Pinpoint the cell where the given text exists, returning its (x, y) midpoint coordinate. 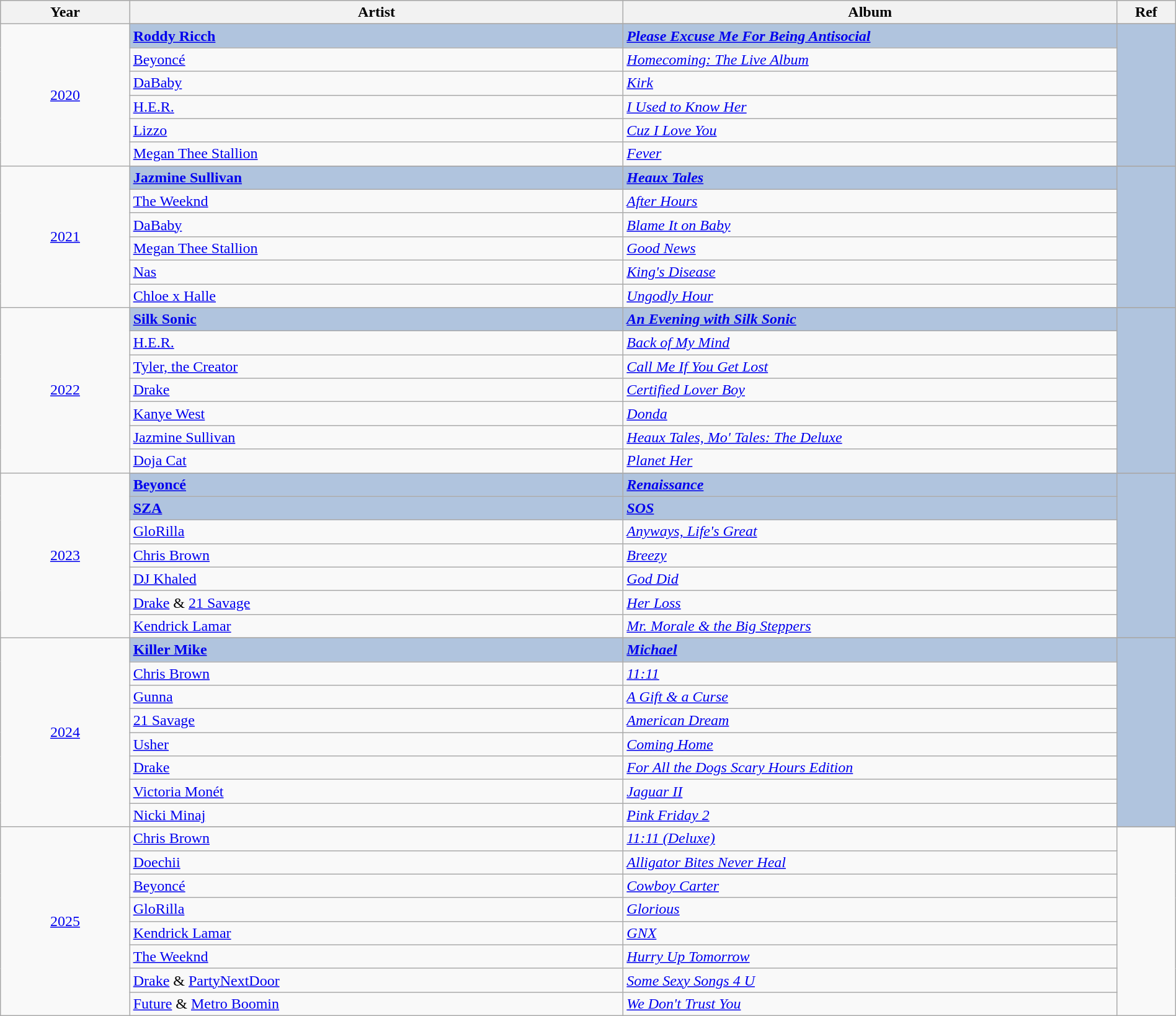
11:11 (870, 673)
Cuz I Love You (870, 130)
Mr. Morale & the Big Steppers (870, 626)
Ref (1146, 12)
Some Sexy Songs 4 U (870, 980)
Good News (870, 248)
We Don't Trust You (870, 1004)
Planet Her (870, 461)
11:11 (Deluxe) (870, 839)
After Hours (870, 201)
Blame It on Baby (870, 225)
Doja Cat (376, 461)
Pink Friday 2 (870, 815)
Alligator Bites Never Heal (870, 862)
Nas (376, 272)
2025 (65, 921)
Heaux Tales, Mo' Tales: The Deluxe (870, 437)
2023 (65, 555)
An Evening with Silk Sonic (870, 319)
Fever (870, 154)
Silk Sonic (376, 319)
Future & Metro Boomin (376, 1004)
Roddy Ricch (376, 36)
Her Loss (870, 602)
Donda (870, 414)
Album (870, 12)
Year (65, 12)
Ungodly Hour (870, 296)
Chloe x Halle (376, 296)
Drake & PartyNextDoor (376, 980)
Nicki Minaj (376, 815)
Renaissance (870, 484)
Anyways, Life's Great (870, 532)
SOS (870, 508)
God Did (870, 579)
Breezy (870, 555)
SZA (376, 508)
21 Savage (376, 721)
Please Excuse Me For Being Antisocial (870, 36)
Homecoming: The Live Album (870, 60)
King's Disease (870, 272)
Victoria Monét (376, 791)
Call Me If You Get Lost (870, 367)
Certified Lover Boy (870, 390)
2024 (65, 732)
Doechii (376, 862)
Hurry Up Tomorrow (870, 956)
Gunna (376, 697)
A Gift & a Curse (870, 697)
2021 (65, 236)
American Dream (870, 721)
Cowboy Carter (870, 886)
2022 (65, 390)
I Used to Know Her (870, 107)
DJ Khaled (376, 579)
Lizzo (376, 130)
2020 (65, 95)
GNX (870, 933)
Usher (376, 744)
Glorious (870, 909)
For All the Dogs Scary Hours Edition (870, 768)
Killer Mike (376, 649)
Kirk (870, 83)
Heaux Tales (870, 177)
Back of My Mind (870, 343)
Artist (376, 12)
Kanye West (376, 414)
Jaguar II (870, 791)
Michael (870, 649)
Tyler, the Creator (376, 367)
Drake & 21 Savage (376, 602)
Coming Home (870, 744)
